For the text-containing cell, return its midpoint in (X, Y) coordinate format. 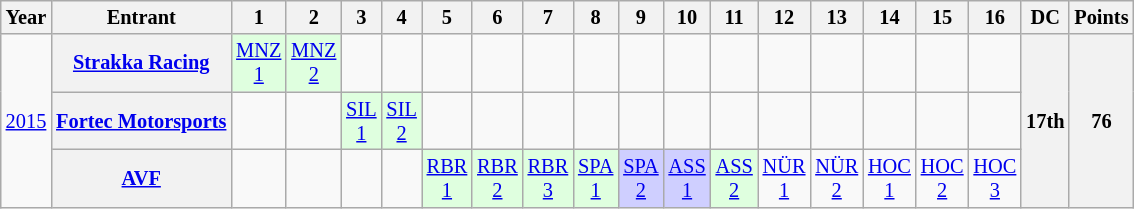
HOC1 (890, 178)
4 (401, 17)
SPA1 (596, 178)
ASS1 (688, 178)
NÜR2 (836, 178)
16 (994, 17)
Year (26, 17)
ASS2 (734, 178)
1 (258, 17)
8 (596, 17)
Fortec Motorsports (141, 121)
6 (497, 17)
13 (836, 17)
2015 (26, 120)
Entrant (141, 17)
12 (784, 17)
SIL1 (361, 121)
15 (942, 17)
MNZ2 (314, 63)
5 (447, 17)
HOC3 (994, 178)
SIL2 (401, 121)
AVF (141, 178)
SPA2 (640, 178)
MNZ1 (258, 63)
DC (1045, 17)
HOC2 (942, 178)
9 (640, 17)
10 (688, 17)
11 (734, 17)
NÜR1 (784, 178)
Points (1101, 17)
2 (314, 17)
17th (1045, 120)
RBR1 (447, 178)
RBR2 (497, 178)
76 (1101, 120)
14 (890, 17)
Strakka Racing (141, 63)
3 (361, 17)
7 (548, 17)
RBR3 (548, 178)
